Locate the cell with the specified text and output its (x, y) center coordinate. 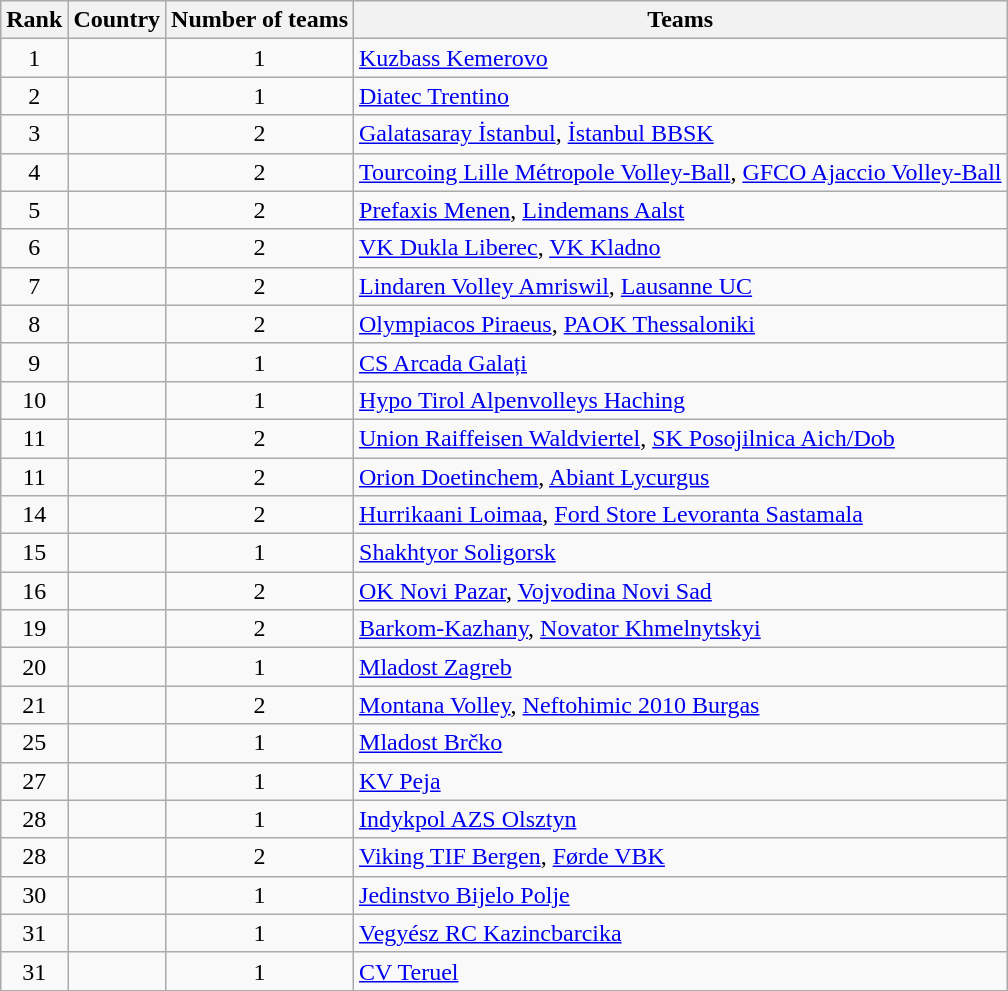
3 (34, 134)
KV Peja (681, 781)
27 (34, 781)
10 (34, 400)
15 (34, 553)
7 (34, 286)
8 (34, 324)
VK Dukla Liberec, VK Kladno (681, 248)
30 (34, 895)
Tourcoing Lille Métropole Volley-Ball, GFCO Ajaccio Volley-Ball (681, 172)
Teams (681, 20)
Rank (34, 20)
Hurrikaani Loimaa, Ford Store Levoranta Sastamala (681, 515)
Number of teams (260, 20)
Olympiacos Piraeus, PAOK Thessaloniki (681, 324)
16 (34, 591)
Orion Doetinchem, Abiant Lycurgus (681, 477)
Lindaren Volley Amriswil, Lausanne UC (681, 286)
Galatasaray İstanbul, İstanbul BBSK (681, 134)
25 (34, 743)
Kuzbass Kemerovo (681, 58)
Mladost Brčko (681, 743)
Jedinstvo Bijelo Polje (681, 895)
20 (34, 667)
OK Novi Pazar, Vojvodina Novi Sad (681, 591)
Shakhtyor Soligorsk (681, 553)
Viking TIF Bergen, Førde VBK (681, 857)
Barkom-Kazhany, Novator Khmelnytskyi (681, 629)
Union Raiffeisen Waldviertel, SK Posojilnica Aich/Dob (681, 438)
Hypo Tirol Alpenvolleys Haching (681, 400)
Montana Volley, Neftohimic 2010 Burgas (681, 705)
5 (34, 210)
Vegyész RC Kazincbarcika (681, 933)
CS Arcada Galați (681, 362)
Indykpol AZS Olsztyn (681, 819)
21 (34, 705)
19 (34, 629)
CV Teruel (681, 971)
Mladost Zagreb (681, 667)
Prefaxis Menen, Lindemans Aalst (681, 210)
Country (117, 20)
6 (34, 248)
4 (34, 172)
9 (34, 362)
14 (34, 515)
Diatec Trentino (681, 96)
